From the cell containing the given text, extract its center point as (x, y) coordinate. 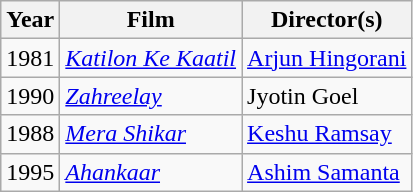
Keshu Ramsay (327, 134)
Zahreelay (151, 96)
1990 (30, 96)
Jyotin Goel (327, 96)
Ashim Samanta (327, 172)
Arjun Hingorani (327, 58)
Mera Shikar (151, 134)
1995 (30, 172)
Year (30, 20)
Ahankaar (151, 172)
Katilon Ke Kaatil (151, 58)
Director(s) (327, 20)
1988 (30, 134)
Film (151, 20)
1981 (30, 58)
